Detect which cell encompasses the target text, then output its [X, Y] center coordinate. 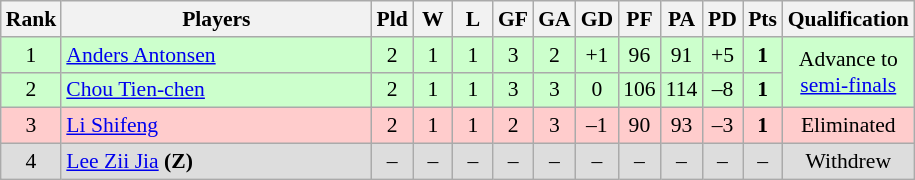
4 [32, 162]
96 [640, 55]
–1 [598, 126]
Chou Tien-chen [216, 90]
Pts [762, 19]
+5 [722, 55]
Eliminated [848, 126]
–8 [722, 90]
Players [216, 19]
GD [598, 19]
Advance to semi-finals [848, 72]
Rank [32, 19]
+1 [598, 55]
Li Shifeng [216, 126]
Anders Antonsen [216, 55]
93 [682, 126]
0 [598, 90]
114 [682, 90]
Pld [392, 19]
Lee Zii Jia (Z) [216, 162]
L [473, 19]
GF [513, 19]
PA [682, 19]
Withdrew [848, 162]
91 [682, 55]
PF [640, 19]
Qualification [848, 19]
PD [722, 19]
90 [640, 126]
GA [554, 19]
W [433, 19]
106 [640, 90]
–3 [722, 126]
